Detect which cell encompasses the target text, then output its [x, y] center coordinate. 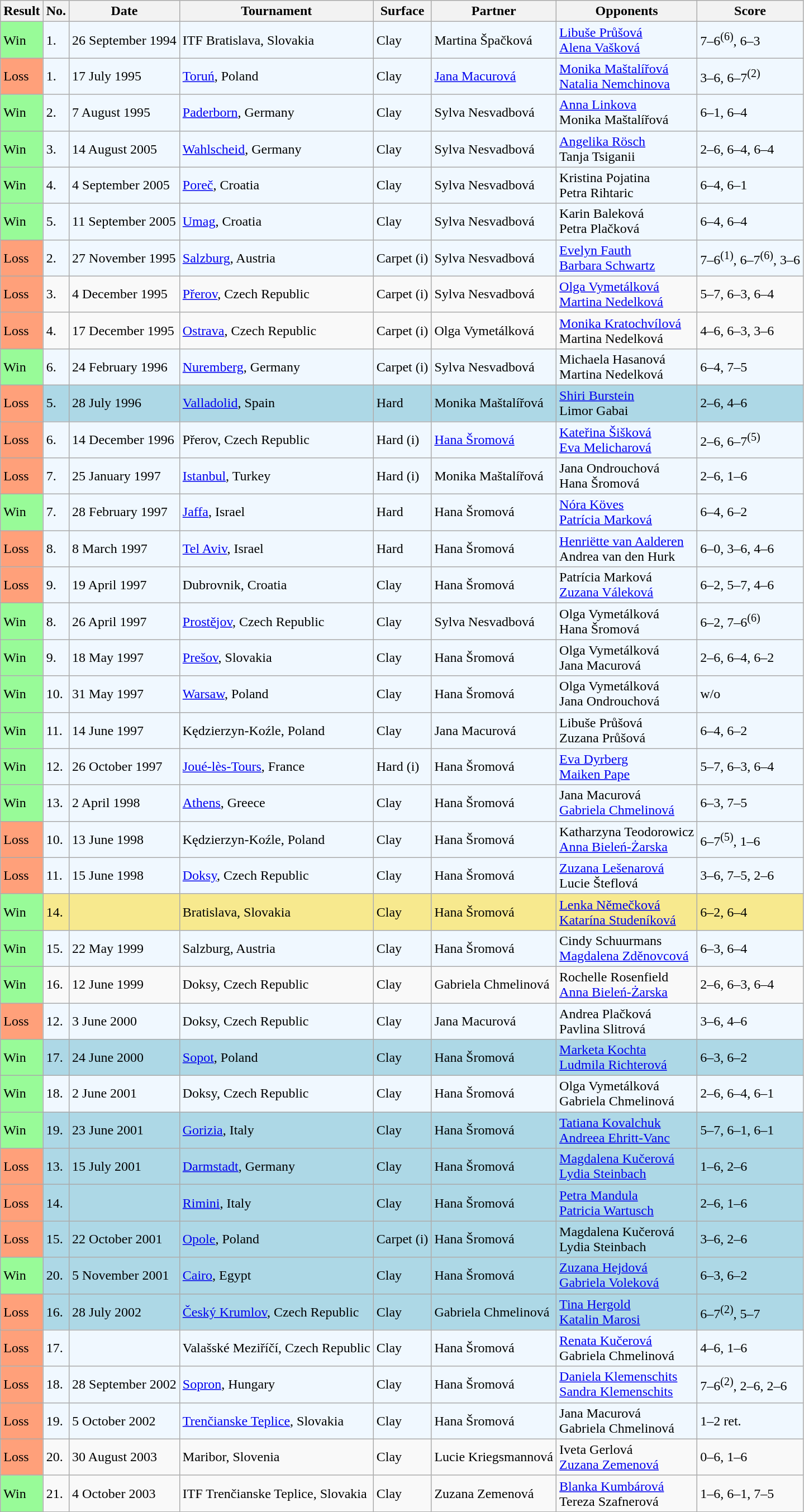
Ostrava, Czech Republic [276, 331]
5 November 2001 [125, 1276]
30 August 2003 [125, 1457]
19 April 1997 [125, 585]
Sopot, Poland [276, 1058]
22 May 1999 [125, 948]
15 June 1998 [125, 876]
Karin Baleková Petra Plačková [627, 221]
Tournament [276, 11]
7–6(6), 6–3 [750, 40]
Olga Vymetálková Gabriela Chmelinová [627, 1094]
4–6, 1–6 [750, 1348]
Olga Vymetálková Hana Šromová [627, 621]
Rochelle Rosenfield Anna Bieleń-Żarska [627, 984]
Istanbul, Turkey [276, 476]
Prostějov, Czech Republic [276, 621]
18 May 1997 [125, 658]
Trenčianske Teplice, Slovakia [276, 1421]
27 November 1995 [125, 258]
3–6, 6–7(2) [750, 76]
2–6, 6–4, 6–1 [750, 1094]
2–6, 6–7(5) [750, 439]
Valladolid, Spain [276, 403]
Andrea Plačková Pavlina Slitrová [627, 1021]
6–4, 7–5 [750, 366]
6–4, 6–1 [750, 185]
Lenka Němečková Katarína Studeníková [627, 912]
Nuremberg, Germany [276, 366]
5 October 2002 [125, 1421]
4 December 1995 [125, 294]
17 July 1995 [125, 76]
Sopron, Hungary [276, 1384]
Rimini, Italy [276, 1203]
15 July 2001 [125, 1166]
Toruń, Poland [276, 76]
w/o [750, 694]
Blanka Kumbárová Tereza Szafnerová [627, 1494]
6–7(5), 1–6 [750, 839]
Wahlscheid, Germany [276, 149]
Cairo, Egypt [276, 1276]
Český Krumlov, Czech Republic [276, 1311]
Zuzana Hejdová Gabriela Voleková [627, 1276]
Jana Ondrouchová Hana Šromová [627, 476]
26 October 1997 [125, 766]
1–6, 2–6 [750, 1166]
Tel Aviv, Israel [276, 548]
24 February 1996 [125, 366]
Anna Linkova Monika Maštalířová [627, 113]
1–6, 6–1, 7–5 [750, 1494]
Partner [494, 11]
Maribor, Slovenia [276, 1457]
17 December 1995 [125, 331]
7 August 1995 [125, 113]
Surface [402, 11]
Monika Maštalířová Natalia Nemchinova [627, 76]
Warsaw, Poland [276, 694]
22 October 2001 [125, 1239]
Kateřina Šišková Eva Melicharová [627, 439]
Result [22, 11]
Henriëtte van Aalderen Andrea van den Hurk [627, 548]
Nóra Köves Patrícia Marková [627, 513]
Patrícia Marková Zuzana Váleková [627, 585]
Dubrovnik, Croatia [276, 585]
Michaela Hasanová Martina Nedelková [627, 366]
No. [56, 11]
ITF Bratislava, Slovakia [276, 40]
28 February 1997 [125, 513]
8 March 1997 [125, 548]
13 June 1998 [125, 839]
28 July 2002 [125, 1311]
23 June 2001 [125, 1131]
Shiri Burstein Limor Gabai [627, 403]
6–0, 3–6, 4–6 [750, 548]
26 September 1994 [125, 40]
2 June 2001 [125, 1094]
6–2, 5–7, 4–6 [750, 585]
Martina Špačková [494, 40]
Zuzana Lešenarová Lucie Šteflová [627, 876]
Daniela Klemenschits Sandra Klemenschits [627, 1384]
Libuše Průšová Zuzana Průšová [627, 731]
Tina Hergold Katalin Marosi [627, 1311]
Kristina Pojatina Petra Rihtaric [627, 185]
Opponents [627, 11]
14 August 2005 [125, 149]
14 December 1996 [125, 439]
3–6, 2–6 [750, 1239]
Umag, Croatia [276, 221]
2–6, 6–4, 6–2 [750, 658]
Athens, Greece [276, 803]
Libuše Průšová Alena Vašková [627, 40]
28 July 1996 [125, 403]
3 June 2000 [125, 1021]
Opole, Poland [276, 1239]
6–3, 7–5 [750, 803]
6–4, 6–4 [750, 221]
ITF Trenčianske Teplice, Slovakia [276, 1494]
12 June 1999 [125, 984]
Iveta Gerlová Zuzana Zemenová [627, 1457]
2–6, 4–6 [750, 403]
Prešov, Slovakia [276, 658]
Petra Mandula Patricia Wartusch [627, 1203]
11 September 2005 [125, 221]
Tatiana Kovalchuk Andreea Ehritt-Vanc [627, 1131]
6–2, 6–4 [750, 912]
Olga Vymetálková [494, 331]
5–7, 6–1, 6–1 [750, 1131]
Joué-lès-Tours, France [276, 766]
Katharzyna Teodorowicz Anna Bieleń-Żarska [627, 839]
Evelyn Fauth Barbara Schwartz [627, 258]
21. [56, 1494]
28 September 2002 [125, 1384]
6–1, 6–4 [750, 113]
Darmstadt, Germany [276, 1166]
26 April 1997 [125, 621]
Renata Kučerová Gabriela Chmelinová [627, 1348]
Angelika Rösch Tanja Tsiganii [627, 149]
24 June 2000 [125, 1058]
Poreč, Croatia [276, 185]
Marketa Kochta Ludmila Richterová [627, 1058]
Zuzana Zemenová [494, 1494]
Cindy Schuurmans Magdalena Zděnovcová [627, 948]
7–6(1), 6–7(6), 3–6 [750, 258]
25 January 1997 [125, 476]
2–6, 6–3, 6–4 [750, 984]
Jaffa, Israel [276, 513]
Monika Kratochvílová Martina Nedelková [627, 331]
Olga Vymetálková Jana Macurová [627, 658]
Score [750, 11]
14 June 1997 [125, 731]
Olga Vymetálková Jana Ondrouchová [627, 694]
0–6, 1–6 [750, 1457]
Lucie Kriegsmannová [494, 1457]
1–2 ret. [750, 1421]
31 May 1997 [125, 694]
6–2, 7–6(6) [750, 621]
6–7(2), 5–7 [750, 1311]
Bratislava, Slovakia [276, 912]
Eva Dyrberg Maiken Pape [627, 766]
Olga Vymetálková Martina Nedelková [627, 294]
6–3, 6–4 [750, 948]
3–6, 7–5, 2–6 [750, 876]
Date [125, 11]
2–6, 6–4, 6–4 [750, 149]
4–6, 6–3, 3–6 [750, 331]
4 September 2005 [125, 185]
2 April 1998 [125, 803]
7–6(2), 2–6, 2–6 [750, 1384]
4 October 2003 [125, 1494]
3–6, 4–6 [750, 1021]
Valašské Meziříčí, Czech Republic [276, 1348]
Paderborn, Germany [276, 113]
Gorizia, Italy [276, 1131]
